Capture the cell that displays the provided text and extract its (X, Y) central coordinate. 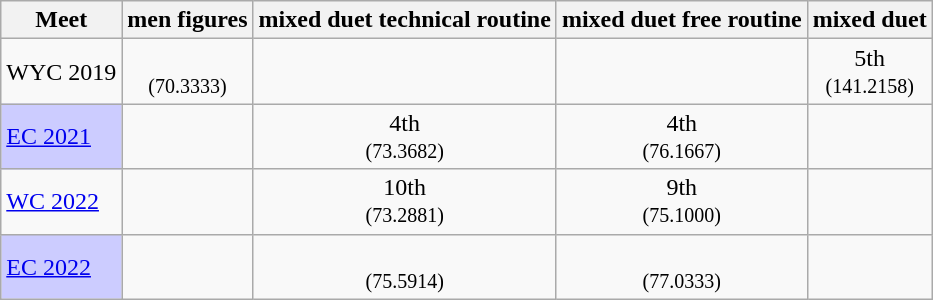
10th(73.2881) (404, 202)
(77.0333) (682, 266)
(75.5914) (404, 266)
9th(75.1000) (682, 202)
mixed duet free routine (682, 20)
5th(141.2158) (870, 72)
4th(76.1667) (682, 136)
4th(73.3682) (404, 136)
mixed duet (870, 20)
men figures (188, 20)
WC 2022 (62, 202)
Meet (62, 20)
EC 2021 (62, 136)
mixed duet technical routine (404, 20)
EC 2022 (62, 266)
(70.3333) (188, 72)
WYC 2019 (62, 72)
